Find where the given text appears and provide that cell's center as [x, y] coordinate. 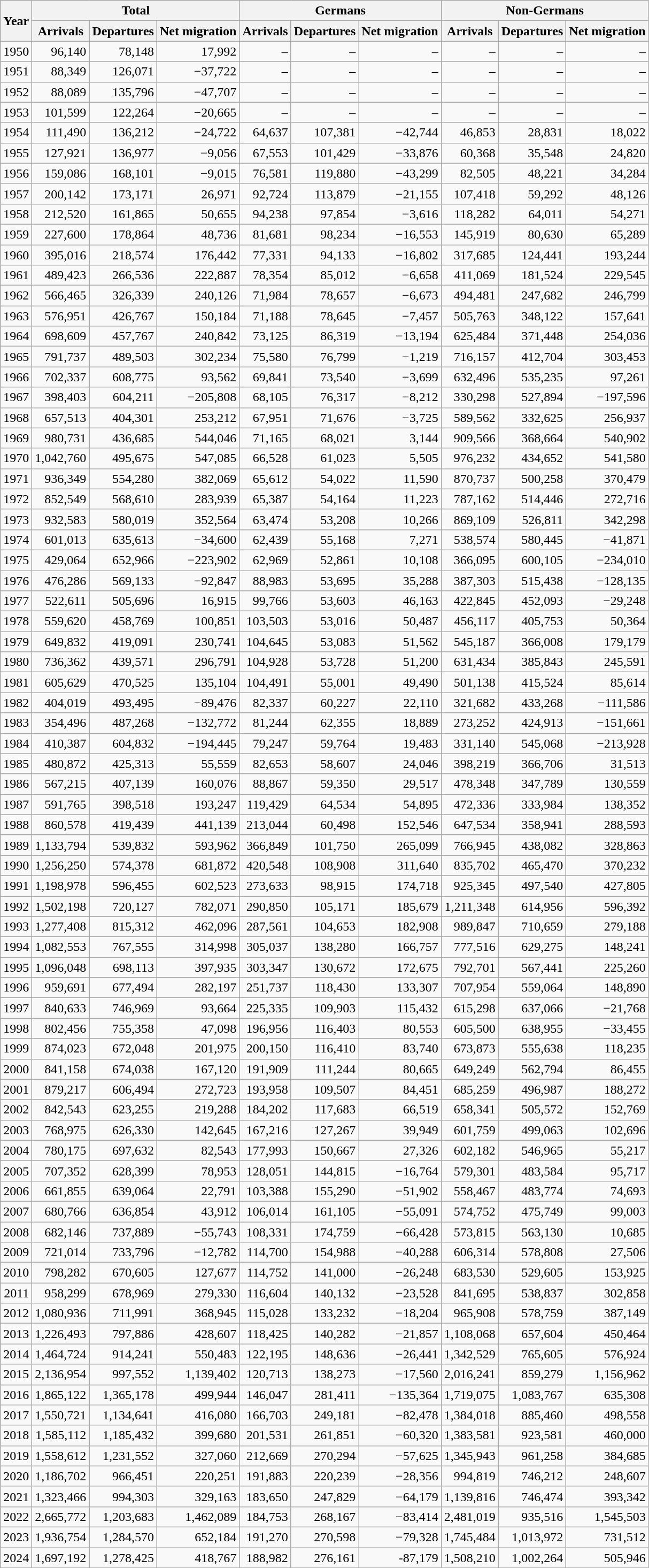
841,158 [61, 1069]
605,500 [469, 1028]
535,235 [532, 377]
288,593 [607, 825]
1,083,767 [532, 1395]
26,971 [198, 194]
118,235 [607, 1049]
1,464,724 [61, 1354]
302,858 [607, 1293]
119,880 [325, 173]
268,167 [325, 1517]
64,637 [265, 133]
115,432 [400, 1008]
562,794 [532, 1069]
−20,665 [198, 112]
1,462,089 [198, 1517]
−21,768 [607, 1008]
183,650 [265, 1496]
637,066 [532, 1008]
−3,725 [400, 418]
59,764 [325, 743]
50,364 [607, 621]
135,104 [198, 682]
657,604 [532, 1334]
−213,928 [607, 743]
976,232 [469, 458]
909,566 [469, 438]
282,197 [198, 988]
115,028 [265, 1313]
116,403 [325, 1028]
326,339 [123, 296]
51,562 [400, 642]
256,937 [607, 418]
1,745,484 [469, 1537]
191,909 [265, 1069]
138,273 [325, 1374]
410,387 [61, 743]
371,448 [532, 336]
248,607 [607, 1476]
126,071 [123, 72]
54,164 [325, 499]
475,749 [532, 1211]
59,350 [325, 784]
111,244 [325, 1069]
2024 [16, 1558]
1,096,048 [61, 967]
−16,553 [400, 234]
2020 [16, 1476]
71,676 [325, 418]
−223,902 [198, 560]
869,109 [469, 519]
46,853 [469, 133]
290,850 [265, 906]
1,585,112 [61, 1435]
1969 [16, 438]
398,219 [469, 764]
174,718 [400, 886]
2017 [16, 1415]
88,983 [265, 580]
966,451 [123, 1476]
−26,248 [400, 1273]
1951 [16, 72]
29,517 [400, 784]
148,241 [607, 947]
−12,782 [198, 1252]
698,113 [123, 967]
576,924 [607, 1354]
681,872 [198, 865]
85,614 [607, 682]
1974 [16, 540]
842,543 [61, 1110]
200,142 [61, 194]
1,545,503 [607, 1517]
989,847 [469, 927]
576,951 [61, 316]
167,216 [265, 1130]
342,298 [607, 519]
879,217 [61, 1089]
65,289 [607, 234]
558,467 [469, 1191]
176,442 [198, 255]
368,945 [198, 1313]
266,536 [123, 275]
1955 [16, 153]
53,208 [325, 519]
2010 [16, 1273]
97,854 [325, 214]
−64,179 [400, 1496]
860,578 [61, 825]
411,069 [469, 275]
579,301 [469, 1171]
366,095 [469, 560]
1,278,425 [123, 1558]
78,953 [198, 1171]
144,815 [325, 1171]
74,693 [607, 1191]
1966 [16, 377]
122,264 [123, 112]
66,528 [265, 458]
303,347 [265, 967]
10,108 [400, 560]
86,455 [607, 1069]
1,284,570 [123, 1537]
114,752 [265, 1273]
2002 [16, 1110]
34,284 [607, 173]
1,139,402 [198, 1374]
321,682 [469, 703]
1985 [16, 764]
54,022 [325, 479]
1996 [16, 988]
184,202 [265, 1110]
Year [16, 21]
141,000 [325, 1273]
104,491 [265, 682]
148,636 [325, 1354]
1953 [16, 112]
10,266 [400, 519]
425,313 [123, 764]
101,750 [325, 845]
580,019 [123, 519]
470,525 [123, 682]
118,425 [265, 1334]
802,456 [61, 1028]
702,337 [61, 377]
127,921 [61, 153]
120,713 [265, 1374]
765,605 [532, 1354]
55,168 [325, 540]
596,455 [123, 886]
47,098 [198, 1028]
1,508,210 [469, 1558]
94,238 [265, 214]
10,685 [607, 1232]
958,299 [61, 1293]
−89,476 [198, 703]
555,638 [532, 1049]
−9,015 [198, 173]
354,496 [61, 723]
82,653 [265, 764]
545,068 [532, 743]
685,259 [469, 1089]
78,645 [325, 316]
−16,764 [400, 1171]
225,260 [607, 967]
161,105 [325, 1211]
31,513 [607, 764]
−205,808 [198, 397]
80,665 [400, 1069]
499,944 [198, 1395]
559,064 [532, 988]
193,958 [265, 1089]
106,014 [265, 1211]
−6,673 [400, 296]
1984 [16, 743]
2013 [16, 1334]
1980 [16, 662]
422,845 [469, 601]
53,603 [325, 601]
498,558 [607, 1415]
638,955 [532, 1028]
83,740 [400, 1049]
441,139 [198, 825]
200,150 [265, 1049]
1,550,721 [61, 1415]
515,438 [532, 580]
716,157 [469, 357]
596,392 [607, 906]
82,543 [198, 1150]
1956 [16, 173]
43,912 [198, 1211]
1997 [16, 1008]
−66,428 [400, 1232]
697,632 [123, 1150]
28,831 [532, 133]
−55,743 [198, 1232]
1,502,198 [61, 906]
191,883 [265, 1476]
1958 [16, 214]
1,558,612 [61, 1456]
2021 [16, 1496]
1976 [16, 580]
680,766 [61, 1211]
427,805 [607, 886]
46,163 [400, 601]
636,854 [123, 1211]
333,984 [532, 804]
604,832 [123, 743]
489,423 [61, 275]
674,038 [123, 1069]
114,700 [265, 1252]
67,951 [265, 418]
1988 [16, 825]
253,212 [198, 418]
387,303 [469, 580]
1,345,943 [469, 1456]
150,184 [198, 316]
77,331 [265, 255]
1981 [16, 682]
737,889 [123, 1232]
−51,902 [400, 1191]
328,863 [607, 845]
578,808 [532, 1252]
450,464 [607, 1334]
105,171 [325, 906]
118,430 [325, 988]
122,195 [265, 1354]
−135,364 [400, 1395]
489,503 [123, 357]
1,384,018 [469, 1415]
539,832 [123, 845]
370,479 [607, 479]
635,308 [607, 1395]
347,789 [532, 784]
419,091 [123, 642]
111,490 [61, 133]
1970 [16, 458]
−40,288 [400, 1252]
64,011 [532, 214]
79,247 [265, 743]
1,133,794 [61, 845]
130,672 [325, 967]
5,505 [400, 458]
61,023 [325, 458]
573,815 [469, 1232]
76,581 [265, 173]
−111,586 [607, 703]
48,221 [532, 173]
−33,876 [400, 153]
483,774 [532, 1191]
433,268 [532, 703]
2003 [16, 1130]
791,737 [61, 357]
1961 [16, 275]
−29,248 [607, 601]
2008 [16, 1232]
−13,194 [400, 336]
628,399 [123, 1171]
245,591 [607, 662]
602,523 [198, 886]
567,215 [61, 784]
−3,699 [400, 377]
540,902 [607, 438]
117,683 [325, 1110]
16,915 [198, 601]
152,769 [607, 1110]
174,759 [325, 1232]
1950 [16, 51]
538,837 [532, 1293]
1977 [16, 601]
50,655 [198, 214]
1,226,493 [61, 1334]
2006 [16, 1191]
18,889 [400, 723]
Total [136, 11]
230,741 [198, 642]
766,945 [469, 845]
314,998 [198, 947]
−128,135 [607, 580]
−23,528 [400, 1293]
88,089 [61, 92]
127,267 [325, 1130]
649,249 [469, 1069]
840,633 [61, 1008]
574,378 [123, 865]
1967 [16, 397]
1994 [16, 947]
62,355 [325, 723]
1993 [16, 927]
1,211,348 [469, 906]
495,675 [123, 458]
505,572 [532, 1110]
59,292 [532, 194]
86,319 [325, 336]
254,036 [607, 336]
229,545 [607, 275]
2,481,019 [469, 1517]
54,895 [400, 804]
439,571 [123, 662]
155,290 [325, 1191]
73,540 [325, 377]
797,886 [123, 1334]
93,664 [198, 1008]
399,680 [198, 1435]
493,495 [123, 703]
631,434 [469, 662]
−1,219 [400, 357]
-87,179 [400, 1558]
559,620 [61, 621]
1,865,122 [61, 1395]
71,188 [265, 316]
721,014 [61, 1252]
65,387 [265, 499]
65,612 [265, 479]
−24,722 [198, 133]
657,513 [61, 418]
1,082,553 [61, 947]
191,270 [265, 1537]
101,429 [325, 153]
Germans [340, 11]
780,175 [61, 1150]
212,669 [265, 1456]
160,076 [198, 784]
128,051 [265, 1171]
961,258 [532, 1456]
604,211 [123, 397]
Non-Germans [545, 11]
366,849 [265, 845]
124,441 [532, 255]
1,342,529 [469, 1354]
1998 [16, 1028]
188,982 [265, 1558]
88,867 [265, 784]
529,605 [532, 1273]
279,330 [198, 1293]
2012 [16, 1313]
1952 [16, 92]
327,060 [198, 1456]
997,552 [123, 1374]
145,919 [469, 234]
18,022 [607, 133]
755,358 [123, 1028]
181,524 [532, 275]
93,562 [198, 377]
1982 [16, 703]
92,724 [265, 194]
276,161 [325, 1558]
544,046 [198, 438]
273,633 [265, 886]
96,140 [61, 51]
−55,091 [400, 1211]
407,139 [123, 784]
1975 [16, 560]
82,505 [469, 173]
177,993 [265, 1150]
626,330 [123, 1130]
−194,445 [198, 743]
270,598 [325, 1537]
632,496 [469, 377]
569,133 [123, 580]
639,064 [123, 1191]
547,085 [198, 458]
366,008 [532, 642]
404,301 [123, 418]
1,365,178 [123, 1395]
55,217 [607, 1150]
80,553 [400, 1028]
460,000 [607, 1435]
−41,871 [607, 540]
53,695 [325, 580]
227,600 [61, 234]
67,553 [265, 153]
64,534 [325, 804]
219,288 [198, 1110]
331,140 [469, 743]
60,368 [469, 153]
914,241 [123, 1354]
119,429 [265, 804]
452,093 [532, 601]
1989 [16, 845]
136,212 [123, 133]
1,185,432 [123, 1435]
296,791 [198, 662]
108,331 [265, 1232]
82,337 [265, 703]
53,728 [325, 662]
1,013,972 [532, 1537]
62,969 [265, 560]
567,441 [532, 967]
358,941 [532, 825]
707,352 [61, 1171]
78,148 [123, 51]
1992 [16, 906]
348,122 [532, 316]
1,002,264 [532, 1558]
71,165 [265, 438]
98,234 [325, 234]
746,212 [532, 1476]
593,962 [198, 845]
−9,056 [198, 153]
99,766 [265, 601]
1964 [16, 336]
647,534 [469, 825]
−151,661 [607, 723]
1965 [16, 357]
925,345 [469, 886]
418,767 [198, 1558]
283,939 [198, 499]
496,987 [532, 1089]
138,352 [607, 804]
385,843 [532, 662]
−34,600 [198, 540]
500,258 [532, 479]
2015 [16, 1374]
1,697,192 [61, 1558]
−82,478 [400, 1415]
768,975 [61, 1130]
317,685 [469, 255]
2,136,954 [61, 1374]
885,460 [532, 1415]
731,512 [607, 1537]
514,446 [532, 499]
142,645 [198, 1130]
80,630 [532, 234]
173,171 [123, 194]
652,184 [198, 1537]
225,335 [265, 1008]
107,418 [469, 194]
1973 [16, 519]
19,483 [400, 743]
272,716 [607, 499]
76,799 [325, 357]
554,280 [123, 479]
398,403 [61, 397]
841,695 [469, 1293]
370,232 [607, 865]
600,105 [532, 560]
−3,616 [400, 214]
501,138 [469, 682]
1,231,552 [123, 1456]
777,516 [469, 947]
1,383,581 [469, 1435]
135,796 [123, 92]
332,625 [532, 418]
625,484 [469, 336]
1990 [16, 865]
150,667 [325, 1150]
1978 [16, 621]
436,685 [123, 438]
103,388 [265, 1191]
73,125 [265, 336]
118,282 [469, 214]
94,133 [325, 255]
272,723 [198, 1089]
368,664 [532, 438]
161,865 [123, 214]
2,665,772 [61, 1517]
2011 [16, 1293]
1957 [16, 194]
526,811 [532, 519]
815,312 [123, 927]
787,162 [469, 499]
102,696 [607, 1130]
247,829 [325, 1496]
580,445 [532, 540]
1,042,760 [61, 458]
24,046 [400, 764]
11,223 [400, 499]
852,549 [61, 499]
711,991 [123, 1313]
201,975 [198, 1049]
154,988 [325, 1252]
−26,441 [400, 1354]
563,130 [532, 1232]
2007 [16, 1211]
1968 [16, 418]
606,314 [469, 1252]
249,181 [325, 1415]
384,685 [607, 1456]
75,580 [265, 357]
220,239 [325, 1476]
−21,155 [400, 194]
483,584 [532, 1171]
980,731 [61, 438]
397,935 [198, 967]
629,275 [532, 947]
994,303 [123, 1496]
51,200 [400, 662]
157,641 [607, 316]
251,737 [265, 988]
212,520 [61, 214]
497,540 [532, 886]
261,851 [325, 1435]
1,203,683 [123, 1517]
71,984 [265, 296]
116,604 [265, 1293]
478,348 [469, 784]
382,069 [198, 479]
88,349 [61, 72]
1,719,075 [469, 1395]
218,574 [123, 255]
601,759 [469, 1130]
487,268 [123, 723]
635,613 [123, 540]
311,640 [400, 865]
330,298 [469, 397]
578,759 [532, 1313]
329,163 [198, 1496]
55,001 [325, 682]
398,518 [123, 804]
387,149 [607, 1313]
1,186,702 [61, 1476]
76,317 [325, 397]
472,336 [469, 804]
1987 [16, 804]
682,146 [61, 1232]
606,494 [123, 1089]
55,559 [198, 764]
566,465 [61, 296]
127,677 [198, 1273]
538,574 [469, 540]
133,307 [400, 988]
1,108,068 [469, 1334]
35,288 [400, 580]
2009 [16, 1252]
68,105 [265, 397]
146,047 [265, 1395]
81,681 [265, 234]
−60,320 [400, 1435]
959,691 [61, 988]
1971 [16, 479]
720,127 [123, 906]
54,271 [607, 214]
−18,204 [400, 1313]
2005 [16, 1171]
−83,414 [400, 1517]
767,555 [123, 947]
−132,772 [198, 723]
608,775 [123, 377]
678,969 [123, 1293]
652,966 [123, 560]
−33,455 [607, 1028]
159,086 [61, 173]
109,903 [325, 1008]
201,531 [265, 1435]
456,117 [469, 621]
−79,328 [400, 1537]
68,021 [325, 438]
108,908 [325, 865]
935,516 [532, 1517]
78,354 [265, 275]
58,607 [325, 764]
48,736 [198, 234]
−6,658 [400, 275]
81,244 [265, 723]
1,936,754 [61, 1537]
50,487 [400, 621]
835,702 [469, 865]
1962 [16, 296]
−57,625 [400, 1456]
1,323,466 [61, 1496]
1,156,962 [607, 1374]
138,280 [325, 947]
140,282 [325, 1334]
614,956 [532, 906]
24,820 [607, 153]
404,019 [61, 703]
602,182 [469, 1150]
85,012 [325, 275]
462,096 [198, 927]
53,083 [325, 642]
1999 [16, 1049]
936,349 [61, 479]
465,470 [532, 865]
62,439 [265, 540]
707,954 [469, 988]
240,842 [198, 336]
103,503 [265, 621]
136,977 [123, 153]
661,855 [61, 1191]
352,564 [198, 519]
−37,722 [198, 72]
104,645 [265, 642]
1,277,408 [61, 927]
733,796 [123, 1252]
−21,857 [400, 1334]
−47,707 [198, 92]
1,256,250 [61, 865]
965,908 [469, 1313]
52,861 [325, 560]
185,679 [400, 906]
420,548 [265, 865]
222,887 [198, 275]
240,126 [198, 296]
140,132 [325, 1293]
2,016,241 [469, 1374]
60,498 [325, 825]
27,506 [607, 1252]
505,696 [123, 601]
673,873 [469, 1049]
97,261 [607, 377]
78,657 [325, 296]
658,341 [469, 1110]
303,453 [607, 357]
527,894 [532, 397]
113,879 [325, 194]
−43,299 [400, 173]
457,767 [123, 336]
2022 [16, 1517]
395,016 [61, 255]
859,279 [532, 1374]
−234,010 [607, 560]
589,562 [469, 418]
2019 [16, 1456]
279,188 [607, 927]
17,992 [198, 51]
1963 [16, 316]
1983 [16, 723]
66,519 [400, 1110]
193,247 [198, 804]
1,139,816 [469, 1496]
505,946 [607, 1558]
116,410 [325, 1049]
98,915 [325, 886]
60,227 [325, 703]
130,559 [607, 784]
1960 [16, 255]
−28,356 [400, 1476]
273,252 [469, 723]
499,063 [532, 1130]
188,272 [607, 1089]
1,198,978 [61, 886]
541,580 [607, 458]
179,179 [607, 642]
287,561 [265, 927]
458,769 [123, 621]
746,474 [532, 1496]
568,610 [123, 499]
550,483 [198, 1354]
670,605 [123, 1273]
281,411 [325, 1395]
1,080,936 [61, 1313]
213,044 [265, 825]
505,763 [469, 316]
11,590 [400, 479]
99,003 [607, 1211]
−8,212 [400, 397]
101,599 [61, 112]
710,659 [532, 927]
428,607 [198, 1334]
870,737 [469, 479]
601,013 [61, 540]
1954 [16, 133]
109,507 [325, 1089]
419,439 [123, 825]
182,908 [400, 927]
366,706 [532, 764]
1979 [16, 642]
792,701 [469, 967]
−16,802 [400, 255]
168,101 [123, 173]
305,037 [265, 947]
107,381 [325, 133]
546,965 [532, 1150]
476,286 [61, 580]
247,682 [532, 296]
193,244 [607, 255]
48,126 [607, 194]
−92,847 [198, 580]
22,791 [198, 1191]
2014 [16, 1354]
412,704 [532, 357]
133,232 [325, 1313]
84,451 [400, 1089]
152,546 [400, 825]
605,629 [61, 682]
677,494 [123, 988]
798,282 [61, 1273]
545,187 [469, 642]
302,234 [198, 357]
393,342 [607, 1496]
623,255 [123, 1110]
1991 [16, 886]
1959 [16, 234]
63,474 [265, 519]
698,609 [61, 336]
100,851 [198, 621]
782,071 [198, 906]
166,757 [400, 947]
426,767 [123, 316]
270,294 [325, 1456]
69,841 [265, 377]
104,653 [325, 927]
746,969 [123, 1008]
1986 [16, 784]
39,949 [400, 1130]
27,326 [400, 1150]
932,583 [61, 519]
2001 [16, 1089]
736,362 [61, 662]
2000 [16, 1069]
2023 [16, 1537]
2004 [16, 1150]
2018 [16, 1435]
167,120 [198, 1069]
2016 [16, 1395]
153,925 [607, 1273]
415,524 [532, 682]
429,064 [61, 560]
591,765 [61, 804]
196,956 [265, 1028]
95,717 [607, 1171]
184,753 [265, 1517]
−17,560 [400, 1374]
−7,457 [400, 316]
480,872 [61, 764]
522,611 [61, 601]
405,753 [532, 621]
672,048 [123, 1049]
424,913 [532, 723]
−42,744 [400, 133]
166,703 [265, 1415]
923,581 [532, 1435]
438,082 [532, 845]
22,110 [400, 703]
178,864 [123, 234]
172,675 [400, 967]
104,928 [265, 662]
874,023 [61, 1049]
35,548 [532, 153]
1,134,641 [123, 1415]
1972 [16, 499]
494,481 [469, 296]
1995 [16, 967]
3,144 [400, 438]
−197,596 [607, 397]
434,652 [532, 458]
416,080 [198, 1415]
265,099 [400, 845]
49,490 [400, 682]
683,530 [469, 1273]
246,799 [607, 296]
7,271 [400, 540]
53,016 [325, 621]
649,832 [61, 642]
148,890 [607, 988]
994,819 [469, 1476]
220,251 [198, 1476]
574,752 [469, 1211]
615,298 [469, 1008]
